Output the [x, y] coordinate of the center of the cell containing the given text.  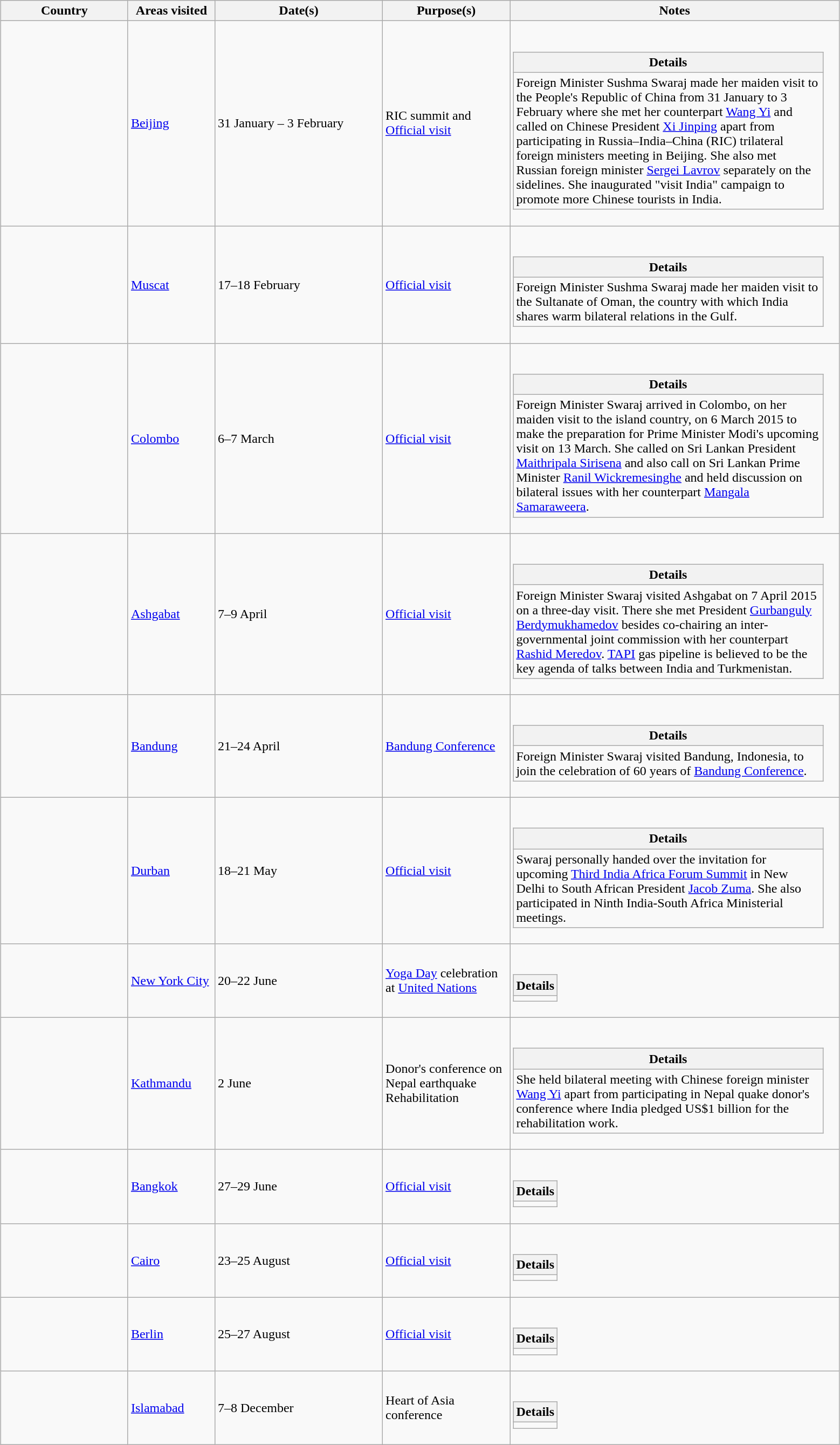
Berlin [171, 1334]
20–22 June [299, 981]
Durban [171, 871]
17–18 February [299, 284]
2 June [299, 1084]
New York City [171, 981]
7–8 December [299, 1408]
7–9 April [299, 614]
6–7 March [299, 438]
Bandung Conference [446, 747]
Donor's conference on Nepal earthquake Rehabilitation [446, 1084]
Islamabad [171, 1408]
Ashgabat [171, 614]
Kathmandu [171, 1084]
21–24 April [299, 747]
Purpose(s) [446, 11]
18–21 May [299, 871]
Colombo [171, 438]
Muscat [171, 284]
Foreign Minister Swaraj visited Bandung, Indonesia, to join the celebration of 60 years of Bandung Conference. [668, 764]
Cairo [171, 1260]
RIC summit and Official visit [446, 124]
31 January – 3 February [299, 124]
Yoga Day celebration at United Nations [446, 981]
23–25 August [299, 1260]
Heart of Asia conference [446, 1408]
Date(s) [299, 11]
Bangkok [171, 1187]
Beijing [171, 124]
Bandung [171, 747]
27–29 June [299, 1187]
Notes [675, 11]
Details Foreign Minister Swaraj visited Bandung, Indonesia, to join the celebration of 60 years of Bandung Conference. [675, 747]
Country [64, 11]
25–27 August [299, 1334]
Areas visited [171, 11]
